Capture the cell that displays the provided text and extract its [X, Y] central coordinate. 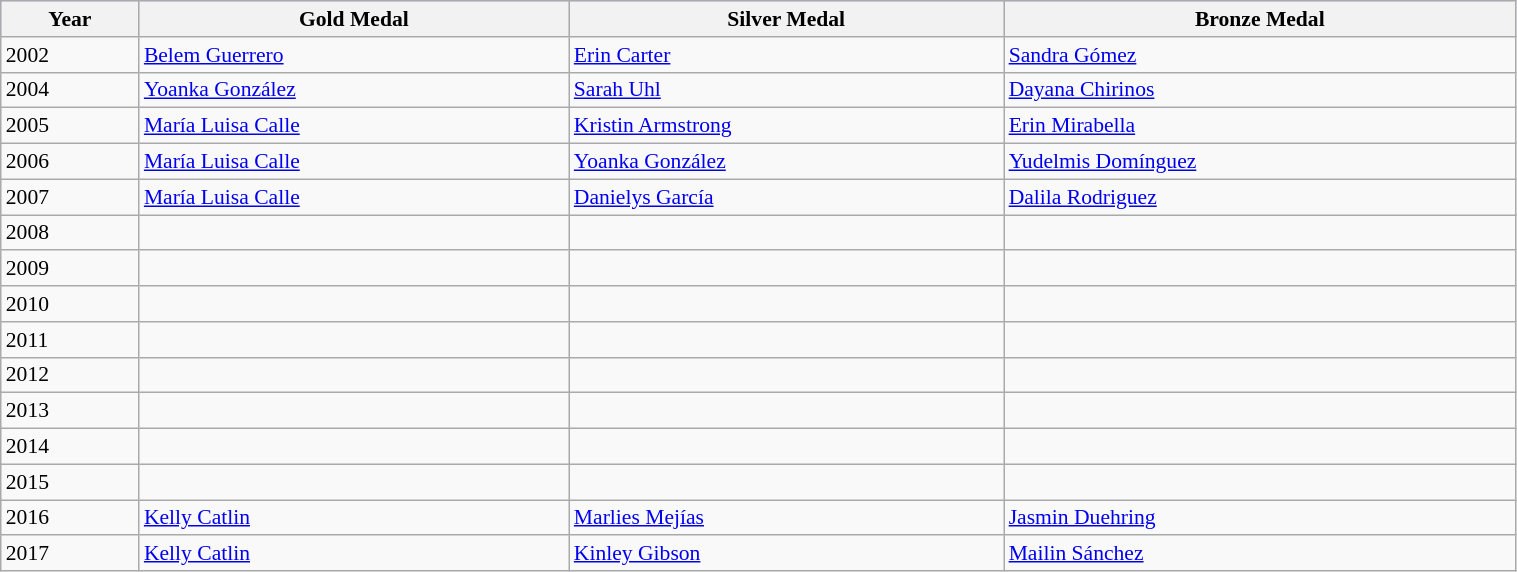
2011 [70, 340]
Erin Mirabella [1260, 126]
Year [70, 19]
2002 [70, 55]
Gold Medal [354, 19]
Dalila Rodriguez [1260, 197]
Silver Medal [786, 19]
2004 [70, 90]
2005 [70, 126]
2007 [70, 197]
Sandra Gómez [1260, 55]
2017 [70, 554]
Sarah Uhl [786, 90]
2012 [70, 375]
2016 [70, 518]
2010 [70, 304]
Kristin Armstrong [786, 126]
Belem Guerrero [354, 55]
Jasmin Duehring [1260, 518]
2009 [70, 269]
Danielys García [786, 197]
Yudelmis Domínguez [1260, 162]
2014 [70, 447]
Kinley Gibson [786, 554]
Erin Carter [786, 55]
2006 [70, 162]
Bronze Medal [1260, 19]
2013 [70, 411]
Mailin Sánchez [1260, 554]
Dayana Chirinos [1260, 90]
2008 [70, 233]
2015 [70, 482]
Marlies Mejías [786, 518]
